Scan for the cell matching the given text and deliver its [X, Y] coordinate at center. 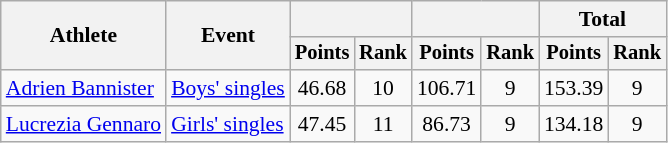
Girls' singles [228, 124]
Adrien Bannister [84, 88]
Total [602, 19]
10 [383, 88]
47.45 [322, 124]
134.18 [574, 124]
Boys' singles [228, 88]
153.39 [574, 88]
Event [228, 36]
86.73 [446, 124]
11 [383, 124]
106.71 [446, 88]
46.68 [322, 88]
Athlete [84, 36]
Lucrezia Gennaro [84, 124]
